Return (x, y) of the center of cell containing provided text 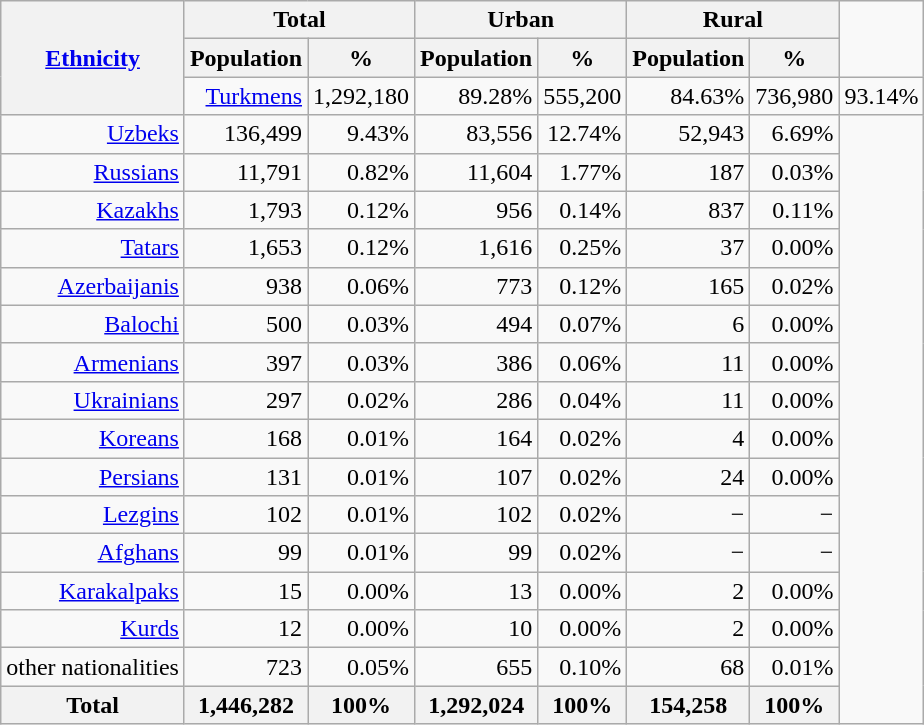
0.10% (582, 667)
187 (688, 172)
938 (246, 286)
Armenians (93, 362)
11,604 (476, 172)
286 (476, 400)
Kazakhs (93, 210)
0.14% (582, 210)
6.69% (794, 134)
1,446,282 (246, 705)
Ethnicity (93, 58)
165 (688, 286)
other nationalities (93, 667)
956 (476, 210)
397 (246, 362)
0.82% (362, 172)
494 (476, 324)
386 (476, 362)
500 (246, 324)
0.11% (794, 210)
Koreans (93, 438)
168 (246, 438)
Rural (733, 20)
136,499 (246, 134)
12.74% (582, 134)
Lezgins (93, 515)
11,791 (246, 172)
Ukrainians (93, 400)
10 (476, 629)
1,616 (476, 248)
Balochi (93, 324)
84.63% (688, 96)
0.05% (362, 667)
Russians (93, 172)
773 (476, 286)
1,793 (246, 210)
13 (476, 591)
12 (246, 629)
9.43% (362, 134)
555,200 (582, 96)
107 (476, 477)
89.28% (476, 96)
Tatars (93, 248)
Uzbeks (93, 134)
6 (688, 324)
837 (688, 210)
655 (476, 667)
Afghans (93, 553)
154,258 (688, 705)
Persians (93, 477)
93.14% (882, 96)
1.77% (582, 172)
68 (688, 667)
0.04% (582, 400)
164 (476, 438)
Azerbaijanis (93, 286)
52,943 (688, 134)
Kurds (93, 629)
0.07% (582, 324)
24 (688, 477)
1,292,024 (476, 705)
131 (246, 477)
723 (246, 667)
Turkmens (246, 96)
37 (688, 248)
83,556 (476, 134)
4 (688, 438)
15 (246, 591)
0.25% (582, 248)
Karakalpaks (93, 591)
1,292,180 (362, 96)
297 (246, 400)
736,980 (794, 96)
1,653 (246, 248)
Urban (521, 20)
